Identify which cell holds the provided text, then report its [X, Y] central coordinate. 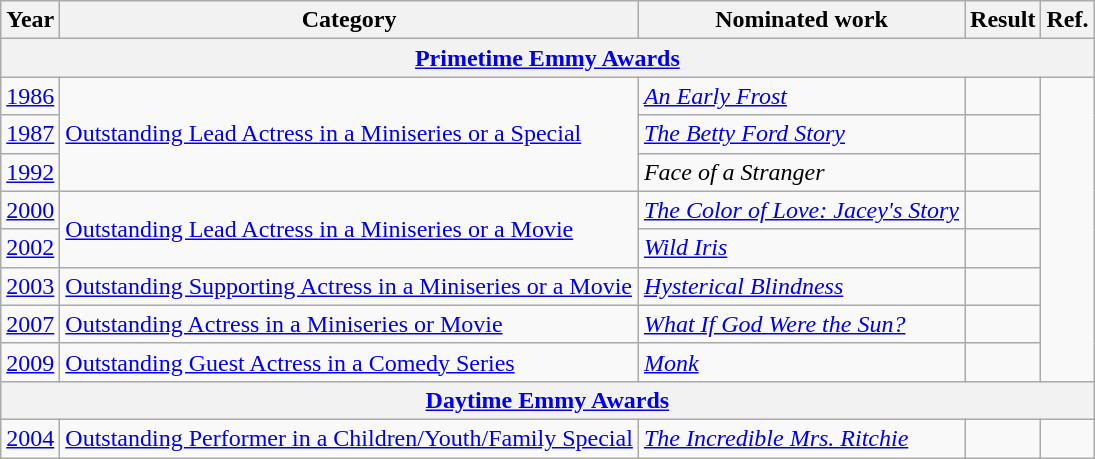
Hysterical Blindness [801, 286]
Face of a Stranger [801, 172]
1992 [30, 172]
The Betty Ford Story [801, 134]
2009 [30, 362]
2003 [30, 286]
Nominated work [801, 20]
2007 [30, 324]
An Early Frost [801, 96]
Year [30, 20]
Wild Iris [801, 248]
2004 [30, 438]
The Incredible Mrs. Ritchie [801, 438]
Outstanding Guest Actress in a Comedy Series [350, 362]
Outstanding Actress in a Miniseries or Movie [350, 324]
What If God Were the Sun? [801, 324]
Ref. [1068, 20]
2000 [30, 210]
1987 [30, 134]
1986 [30, 96]
Daytime Emmy Awards [548, 400]
Category [350, 20]
Outstanding Performer in a Children/Youth/Family Special [350, 438]
Outstanding Lead Actress in a Miniseries or a Movie [350, 229]
Outstanding Lead Actress in a Miniseries or a Special [350, 134]
2002 [30, 248]
Result [1003, 20]
Outstanding Supporting Actress in a Miniseries or a Movie [350, 286]
The Color of Love: Jacey's Story [801, 210]
Monk [801, 362]
Primetime Emmy Awards [548, 58]
